Pinpoint the cell where the given text exists, returning its (x, y) midpoint coordinate. 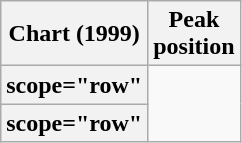
Peakposition (194, 34)
Chart (1999) (74, 34)
